Return the (X, Y) coordinate for the center point of the cell that contains the specified text.  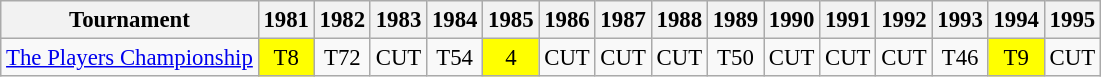
1991 (848, 20)
Tournament (130, 20)
1983 (398, 20)
T54 (455, 58)
4 (511, 58)
T50 (735, 58)
1992 (904, 20)
1993 (960, 20)
1984 (455, 20)
T8 (286, 58)
1982 (342, 20)
1981 (286, 20)
1988 (679, 20)
1990 (792, 20)
T9 (1016, 58)
1994 (1016, 20)
1986 (567, 20)
1987 (623, 20)
The Players Championship (130, 58)
T46 (960, 58)
1995 (1072, 20)
T72 (342, 58)
1985 (511, 20)
1989 (735, 20)
